Pinpoint the cell where the given text exists, returning its [X, Y] midpoint coordinate. 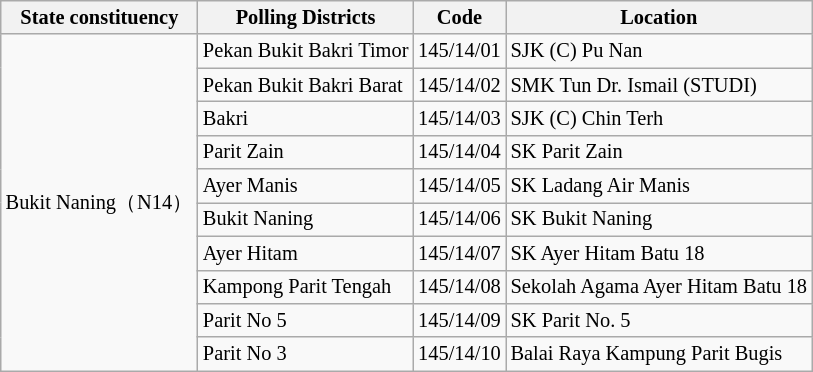
SK Bukit Naning [659, 219]
145/14/05 [459, 186]
Polling Districts [306, 17]
SJK (C) Pu Nan [659, 51]
145/14/02 [459, 85]
Pekan Bukit Bakri Timor [306, 51]
145/14/03 [459, 118]
145/14/10 [459, 354]
SK Parit Zain [659, 152]
SJK (C) Chin Terh [659, 118]
Pekan Bukit Bakri Barat [306, 85]
SMK Tun Dr. Ismail (STUDI) [659, 85]
Ayer Manis [306, 186]
145/14/04 [459, 152]
Balai Raya Kampung Parit Bugis [659, 354]
SK Parit No. 5 [659, 320]
Parit No 3 [306, 354]
State constituency [100, 17]
Code [459, 17]
145/14/01 [459, 51]
Kampong Parit Tengah [306, 287]
Parit No 5 [306, 320]
Bukit Naning（N14） [100, 202]
145/14/06 [459, 219]
Location [659, 17]
Ayer Hitam [306, 253]
Bakri [306, 118]
SK Ladang Air Manis [659, 186]
Bukit Naning [306, 219]
Sekolah Agama Ayer Hitam Batu 18 [659, 287]
Parit Zain [306, 152]
SK Ayer Hitam Batu 18 [659, 253]
145/14/07 [459, 253]
145/14/09 [459, 320]
145/14/08 [459, 287]
